Identify which cell holds the provided text, then report its [X, Y] central coordinate. 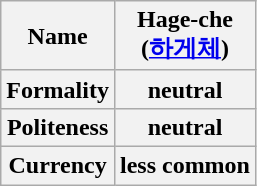
Name [58, 36]
Formality [58, 89]
Politeness [58, 127]
Hage-che(하게체) [184, 36]
Currency [58, 165]
less common [184, 165]
